Detect which cell encompasses the target text, then output its (X, Y) center coordinate. 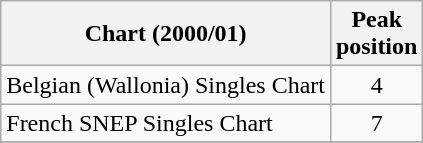
7 (376, 123)
French SNEP Singles Chart (166, 123)
Belgian (Wallonia) Singles Chart (166, 85)
4 (376, 85)
Peakposition (376, 34)
Chart (2000/01) (166, 34)
